Identify which cell holds the provided text, then report its [x, y] central coordinate. 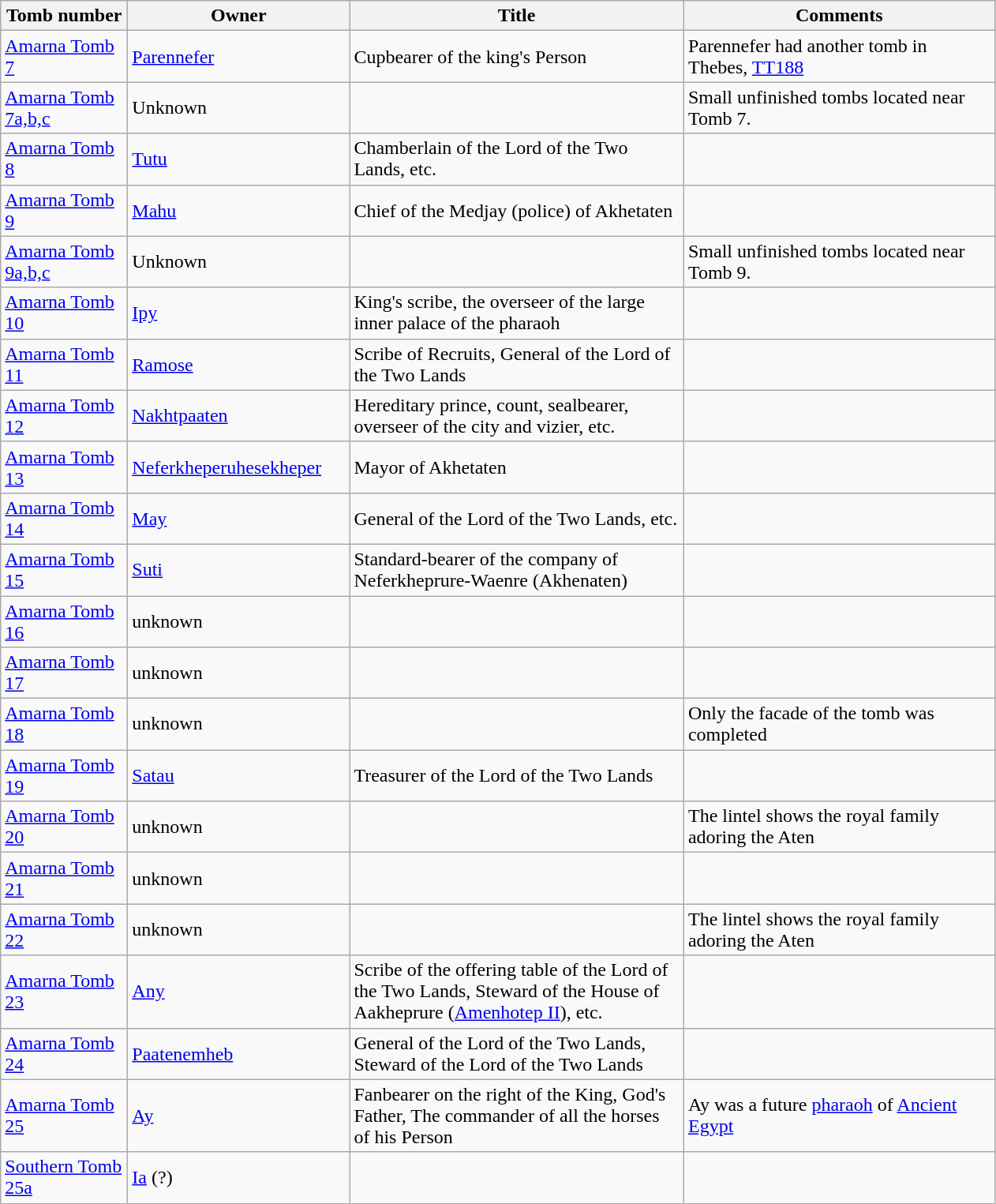
Ipy [238, 313]
Amarna Tomb 14 [65, 518]
Amarna Tomb 20 [65, 827]
Amarna Tomb 16 [65, 621]
Amarna Tomb 13 [65, 467]
Ay [238, 1116]
Amarna Tomb 15 [65, 570]
Only the facade of the tomb was completed [839, 725]
Comments [839, 16]
Amarna Tomb 18 [65, 725]
Amarna Tomb 17 [65, 673]
Tutu [238, 159]
Suti [238, 570]
Amarna Tomb 23 [65, 992]
Amarna Tomb 8 [65, 159]
Amarna Tomb 24 [65, 1053]
Ia (?) [238, 1178]
Amarna Tomb 7 [65, 57]
Neferkheperuhesekheper [238, 467]
Southern Tomb 25a [65, 1178]
Ay was a future pharaoh of Ancient Egypt [839, 1116]
Mahu [238, 210]
Amarna Tomb 19 [65, 775]
Cupbearer of the king's Person [517, 57]
Standard-bearer of the company of Neferkheprure-Waenre (Akhenaten) [517, 570]
Chamberlain of the Lord of the Two Lands, etc. [517, 159]
Amarna Tomb 7a,b,c [65, 107]
Amarna Tomb 12 [65, 415]
Hereditary prince, count, sealbearer, overseer of the city and vizier, etc. [517, 415]
Amarna Tomb 9a,b,c [65, 262]
Chief of the Medjay (police) of Akhetaten [517, 210]
Amarna Tomb 9 [65, 210]
Treasurer of the Lord of the Two Lands [517, 775]
King's scribe, the overseer of the large inner palace of the pharaoh [517, 313]
Any [238, 992]
Nakhtpaaten [238, 415]
Satau [238, 775]
Tomb number [65, 16]
Amarna Tomb 11 [65, 365]
May [238, 518]
Small unfinished tombs located near Tomb 7. [839, 107]
Amarna Tomb 22 [65, 930]
Fanbearer on the right of the King, God's Father, The commander of all the horses of his Person [517, 1116]
Ramose [238, 365]
Scribe of the offering table of the Lord of the Two Lands, Steward of the House of Aakheprure (Amenhotep II), etc. [517, 992]
Owner [238, 16]
Title [517, 16]
Amarna Tomb 10 [65, 313]
General of the Lord of the Two Lands, etc. [517, 518]
Scribe of Recruits, General of the Lord of the Two Lands [517, 365]
Parennefer had another tomb in Thebes, TT188 [839, 57]
Amarna Tomb 21 [65, 878]
Amarna Tomb 25 [65, 1116]
Mayor of Akhetaten [517, 467]
Paatenemheb [238, 1053]
General of the Lord of the Two Lands, Steward of the Lord of the Two Lands [517, 1053]
Small unfinished tombs located near Tomb 9. [839, 262]
Parennefer [238, 57]
